Search for the cell housing the specified text and yield its (X, Y) center coordinate. 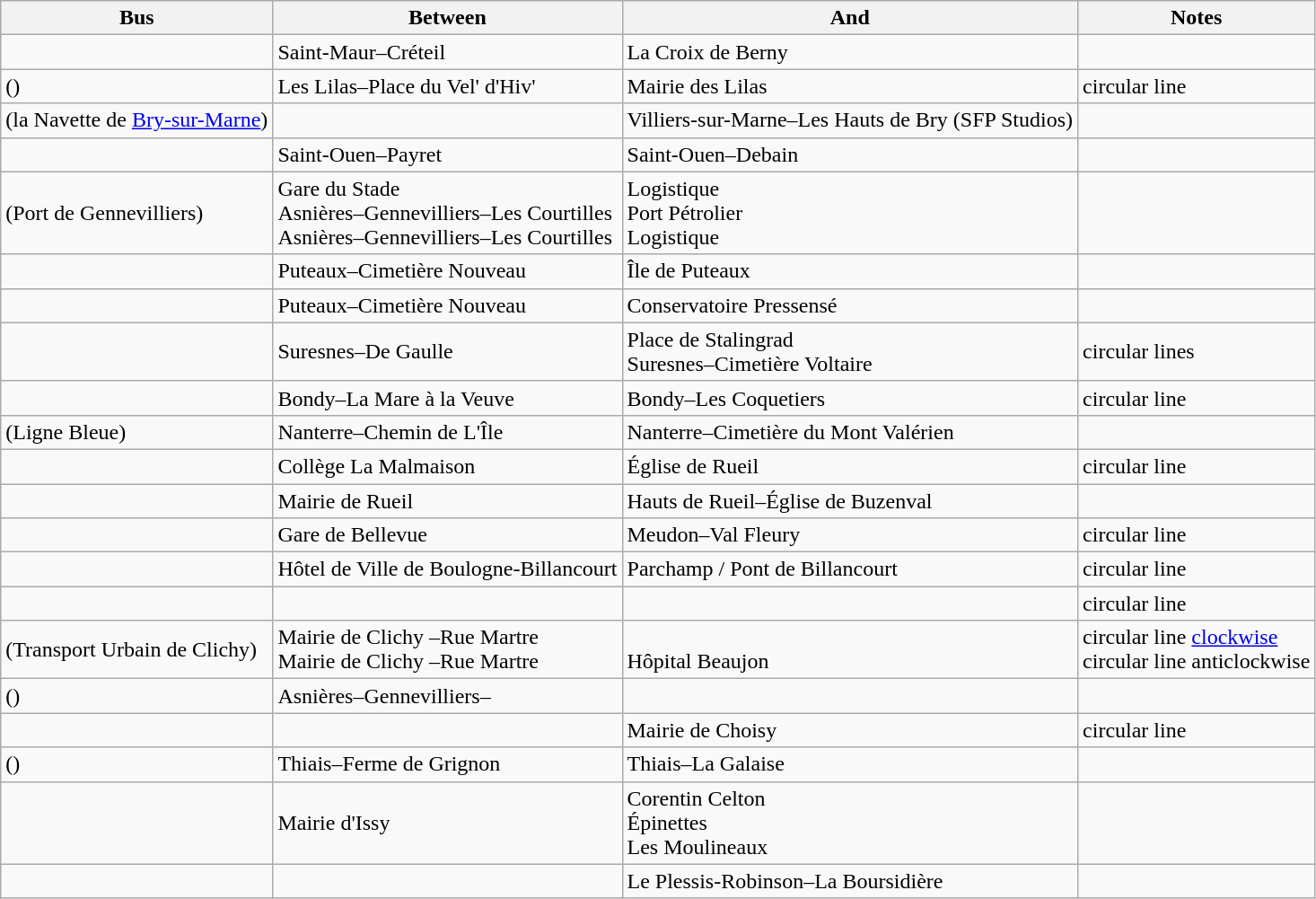
Corentin Celton Épinettes Les Moulineaux (850, 823)
Asnières–Gennevilliers– (447, 696)
Meudon–Val Fleury (850, 535)
Hôtel de Ville de Boulogne-Billancourt (447, 569)
Parchamp / Pont de Billancourt (850, 569)
Nanterre–Chemin de L'Île (447, 432)
Suresnes–De Gaulle (447, 352)
Mairie de Clichy –Rue Martre Mairie de Clichy –Rue Martre (447, 650)
Mairie des Lilas (850, 86)
Les Lilas–Place du Vel' d'Hiv' (447, 86)
Bondy–La Mare à la Veuve (447, 398)
Hôpital Beaujon (850, 650)
Thiais–La Galaise (850, 764)
Hauts de Rueil–Église de Buzenval (850, 500)
(la Navette de Bry-sur-Marne) (136, 120)
Logistique Port Pétrolier Logistique (850, 213)
Bondy–Les Coquetiers (850, 398)
Place de Stalingrad Suresnes–Cimetière Voltaire (850, 352)
Saint-Maur–Créteil (447, 52)
Église de Rueil (850, 466)
Collège La Malmaison (447, 466)
(Transport Urbain de Clichy) (136, 650)
Saint-Ouen–Debain (850, 154)
circular line clockwisecircular line anticlockwise (1197, 650)
Gare de Bellevue (447, 535)
La Croix de Berny (850, 52)
And (850, 18)
Bus (136, 18)
Le Plessis-Robinson–La Boursidière (850, 881)
Mairie d'Issy (447, 823)
Conservatoire Pressensé (850, 305)
circular lines (1197, 352)
Notes (1197, 18)
Mairie de Choisy (850, 730)
Île de Puteaux (850, 271)
Saint-Ouen–Payret (447, 154)
(Port de Gennevilliers) (136, 213)
Between (447, 18)
(Ligne Bleue) (136, 432)
Villiers-sur-Marne–Les Hauts de Bry (SFP Studios) (850, 120)
Gare du Stade Asnières–Gennevilliers–Les Courtilles Asnières–Gennevilliers–Les Courtilles (447, 213)
Thiais–Ferme de Grignon (447, 764)
Nanterre–Cimetière du Mont Valérien (850, 432)
Mairie de Rueil (447, 500)
